Determine the [X, Y] coordinate at the center of the cell enclosing the given text.  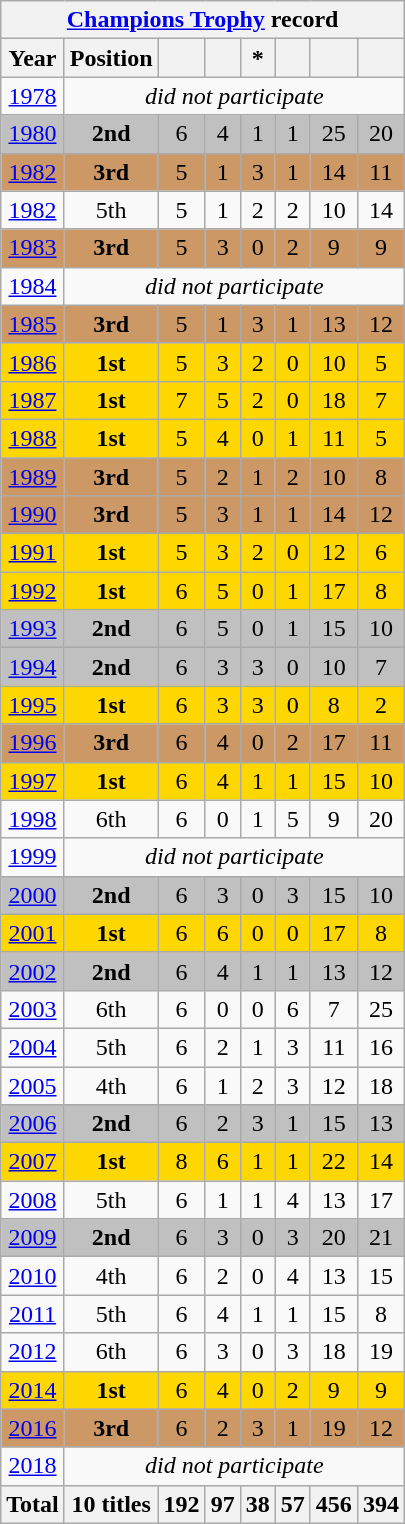
2006 [33, 1124]
38 [258, 1504]
1985 [33, 324]
57 [292, 1504]
* [258, 58]
192 [182, 1504]
2009 [33, 1238]
2018 [33, 1466]
1990 [33, 515]
1980 [33, 134]
1987 [33, 400]
1992 [33, 591]
2007 [33, 1162]
1998 [33, 819]
1994 [33, 667]
394 [380, 1504]
Year [33, 58]
456 [334, 1504]
2002 [33, 971]
1988 [33, 438]
2012 [33, 1352]
2001 [33, 933]
1993 [33, 629]
Total [33, 1504]
2016 [33, 1428]
2011 [33, 1314]
2014 [33, 1390]
16 [380, 1047]
Champions Trophy record [203, 20]
1989 [33, 477]
21 [380, 1238]
22 [334, 1162]
1996 [33, 743]
1995 [33, 705]
1999 [33, 857]
2005 [33, 1085]
2010 [33, 1276]
1978 [33, 96]
97 [222, 1504]
1991 [33, 553]
1997 [33, 781]
1986 [33, 362]
Position [111, 58]
2008 [33, 1200]
1984 [33, 286]
10 titles [111, 1504]
2000 [33, 895]
1983 [33, 248]
2003 [33, 1009]
2004 [33, 1047]
